Search for the cell housing the specified text and yield its (X, Y) center coordinate. 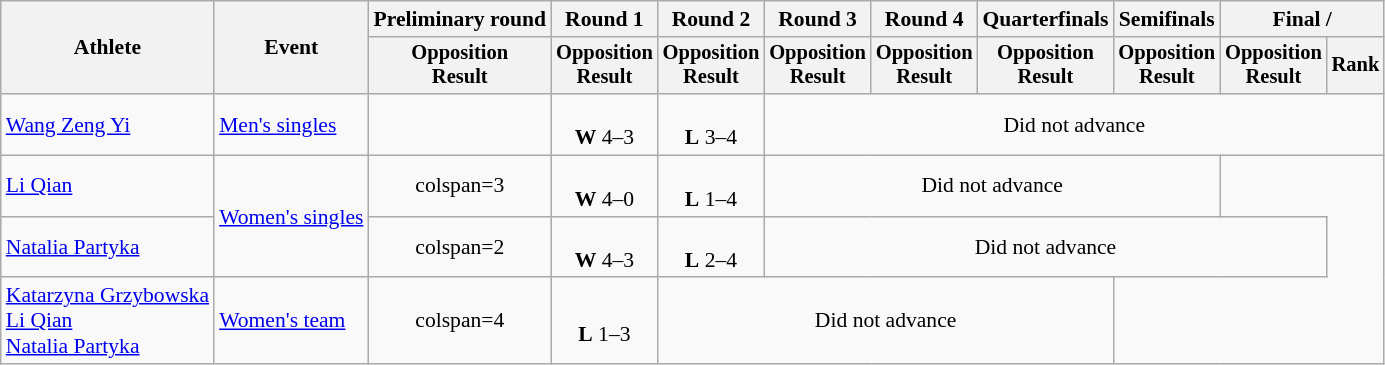
Round 4 (924, 19)
Round 1 (604, 19)
Event (291, 48)
Natalia Partyka (108, 248)
L 1–3 (604, 322)
L 1–4 (712, 186)
colspan=3 (460, 186)
L 3–4 (712, 124)
L 2–4 (712, 248)
Athlete (108, 48)
Katarzyna GrzybowskaLi QianNatalia Partyka (108, 322)
Semifinals (1166, 19)
Women's singles (291, 217)
Rank (1356, 66)
Women's team (291, 322)
Round 3 (818, 19)
Preliminary round (460, 19)
Final / (1302, 19)
Round 2 (712, 19)
Li Qian (108, 186)
colspan=4 (460, 322)
Quarterfinals (1045, 19)
Wang Zeng Yi (108, 124)
W 4–0 (604, 186)
Men's singles (291, 124)
colspan=2 (460, 248)
